Detect which cell encompasses the target text, then output its (X, Y) center coordinate. 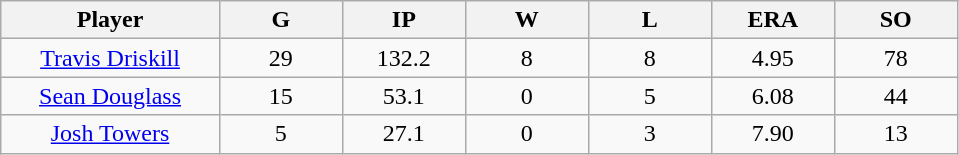
4.95 (772, 58)
W (526, 20)
132.2 (404, 58)
27.1 (404, 134)
SO (896, 20)
3 (650, 134)
ERA (772, 20)
Sean Douglass (110, 96)
Travis Driskill (110, 58)
7.90 (772, 134)
78 (896, 58)
29 (280, 58)
15 (280, 96)
44 (896, 96)
Player (110, 20)
G (280, 20)
6.08 (772, 96)
L (650, 20)
53.1 (404, 96)
13 (896, 134)
Josh Towers (110, 134)
IP (404, 20)
